Determine the (x, y) coordinate at the center of the cell enclosing the given text.  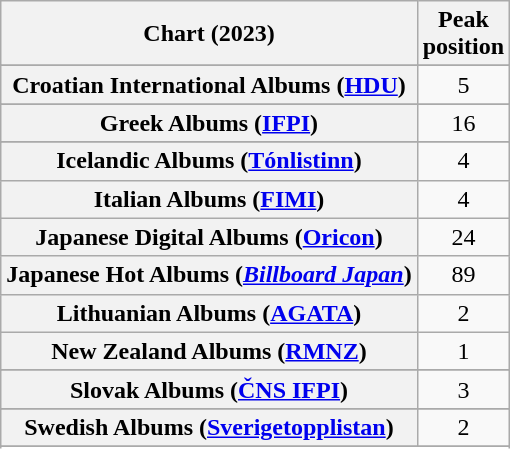
Japanese Hot Albums (Billboard Japan) (209, 275)
Chart (2023) (209, 34)
24 (463, 237)
Icelandic Albums (Tónlistinn) (209, 161)
Greek Albums (IFPI) (209, 123)
Italian Albums (FIMI) (209, 199)
89 (463, 275)
16 (463, 123)
Lithuanian Albums (AGATA) (209, 313)
Croatian International Albums (HDU) (209, 85)
Swedish Albums (Sverigetopplistan) (209, 427)
1 (463, 351)
5 (463, 85)
Japanese Digital Albums (Oricon) (209, 237)
Slovak Albums (ČNS IFPI) (209, 389)
Peakposition (463, 34)
New Zealand Albums (RMNZ) (209, 351)
3 (463, 389)
